Scan for the cell matching the given text and deliver its [X, Y] coordinate at center. 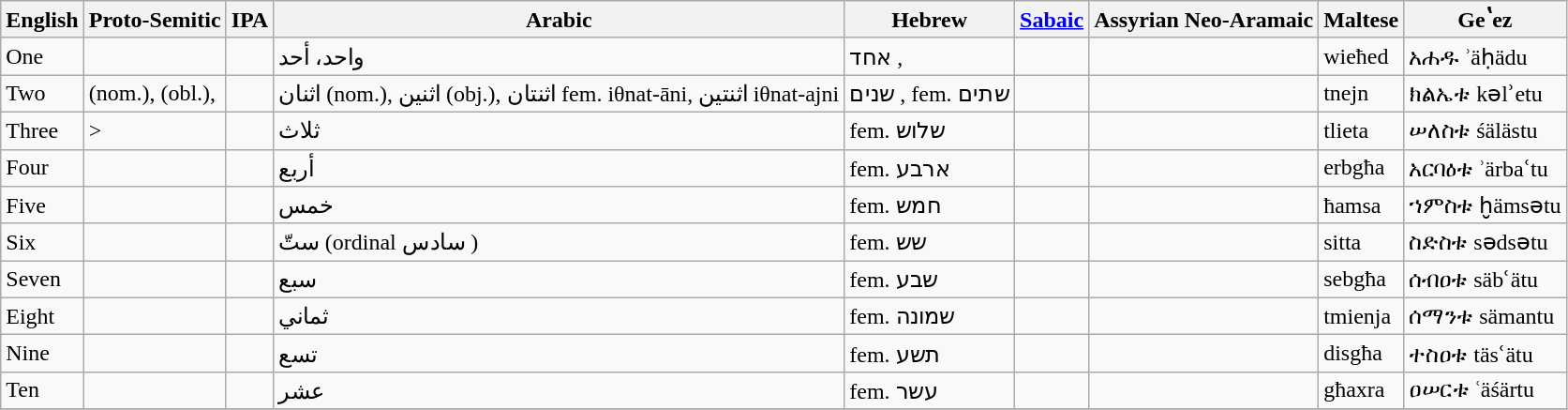
تسع [559, 354]
erbgħa [1361, 168]
fem. תשע [930, 354]
ስድስቱ sədsətu [1485, 242]
אחד , [930, 56]
disgħa [1361, 354]
Two [42, 94]
sebgħa [1361, 280]
ħamsa [1361, 205]
سبع [559, 280]
ሰብዐቱ säbʿätu [1485, 280]
għaxra [1361, 390]
fem. שש [930, 242]
English [42, 20]
خمس [559, 205]
Maltese [1361, 20]
fem. עשר [930, 390]
ሰማንቱ sämantu [1485, 316]
واحد، أحد [559, 56]
አርባዕቱ ʾärbaʿtu [1485, 168]
fem. שבע [930, 280]
sitta [1361, 242]
Ten [42, 390]
fem. ארבע [930, 168]
ستّ (ordinal سادس ) [559, 242]
ዐሠርቱ ʿäśärtu [1485, 390]
Hebrew [930, 20]
Three [42, 130]
Seven [42, 280]
Four [42, 168]
Eight [42, 316]
ሠለስቱ śälästu [1485, 130]
Nine [42, 354]
One [42, 56]
tmienja [1361, 316]
Geʽez [1485, 20]
اثنان (nom.), اثنين (obj.), اثنتان fem. iθnat-āni, اثنتين iθnat-ajni [559, 94]
Sabaic [1052, 20]
أربع [559, 168]
(nom.), (obl.), [155, 94]
ثلاث [559, 130]
ثماني [559, 316]
fem. שמונה [930, 316]
שנים , fem. שתים [930, 94]
ኀምስቱ ḫämsətu [1485, 205]
Proto-Semitic [155, 20]
tlieta [1361, 130]
አሐዱ ʾäḥädu [1485, 56]
Six [42, 242]
Assyrian Neo-Aramaic [1203, 20]
wieħed [1361, 56]
عشر [559, 390]
tnejn [1361, 94]
ተስዐቱ täsʿätu [1485, 354]
ክልኤቱ kəlʾetu [1485, 94]
Arabic [559, 20]
Five [42, 205]
> [155, 130]
IPA [249, 20]
fem. שלוש [930, 130]
fem. חמש [930, 205]
